Determine the [x, y] coordinate at the center of the cell enclosing the given text.  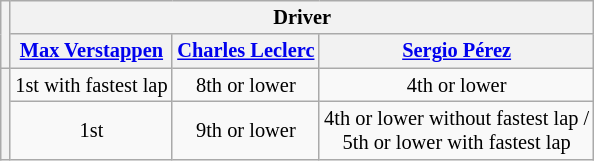
Sergio Pérez [456, 51]
1st with fastest lap [91, 85]
1st [91, 130]
9th or lower [246, 130]
8th or lower [246, 85]
Charles Leclerc [246, 51]
Max Verstappen [91, 51]
4th or lower without fastest lap /5th or lower with fastest lap [456, 130]
4th or lower [456, 85]
Driver [302, 17]
